From the cell containing the given text, extract its center point as (X, Y) coordinate. 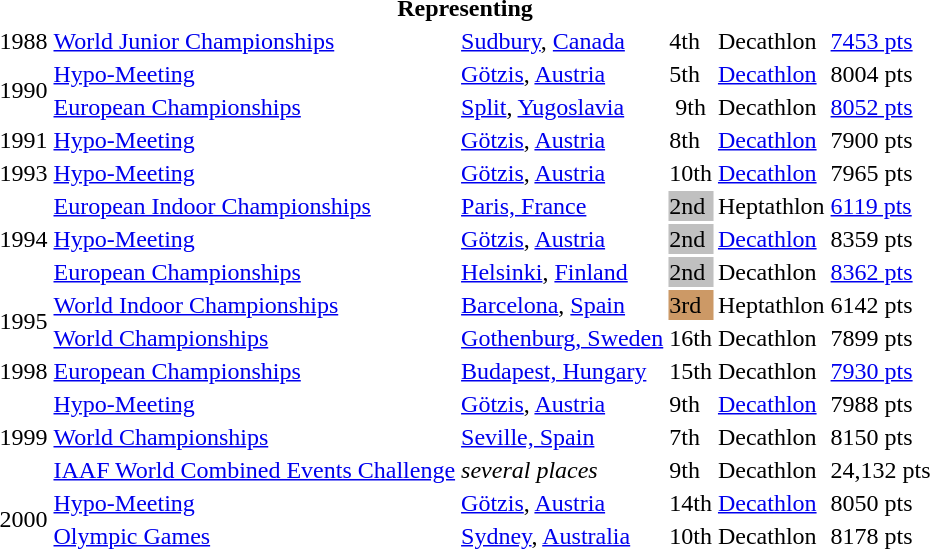
Gothenburg, Sweden (562, 338)
8th (691, 140)
Paris, France (562, 206)
several places (562, 470)
European Indoor Championships (254, 206)
5th (691, 74)
Helsinki, Finland (562, 272)
IAAF World Combined Events Challenge (254, 470)
World Junior Championships (254, 41)
10th (691, 173)
World Indoor Championships (254, 305)
15th (691, 371)
Seville, Spain (562, 437)
14th (691, 503)
7th (691, 437)
3rd (691, 305)
Sudbury, Canada (562, 41)
4th (691, 41)
16th (691, 338)
Barcelona, Spain (562, 305)
Split, Yugoslavia (562, 107)
Budapest, Hungary (562, 371)
